Extract the (x, y) coordinate from the center of the cell holding the provided text.  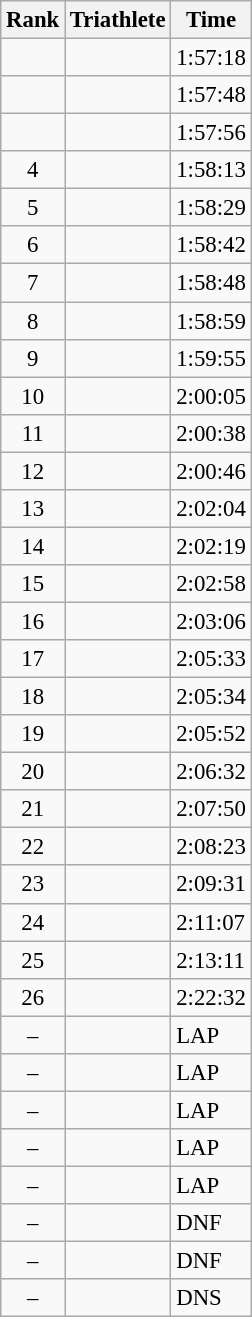
1:58:29 (211, 208)
18 (33, 697)
20 (33, 772)
2:05:34 (211, 697)
16 (33, 621)
11 (33, 433)
2:08:23 (211, 847)
1:58:13 (211, 170)
Rank (33, 20)
26 (33, 997)
8 (33, 321)
2:00:46 (211, 471)
2:02:58 (211, 584)
2:00:05 (211, 396)
15 (33, 584)
23 (33, 885)
2:05:52 (211, 734)
1:58:42 (211, 245)
2:00:38 (211, 433)
9 (33, 358)
5 (33, 208)
6 (33, 245)
2:22:32 (211, 997)
2:05:33 (211, 659)
22 (33, 847)
2:02:19 (211, 546)
1:58:59 (211, 321)
19 (33, 734)
Time (211, 20)
4 (33, 170)
10 (33, 396)
17 (33, 659)
Triathlete (118, 20)
1:58:48 (211, 283)
1:57:56 (211, 133)
7 (33, 283)
14 (33, 546)
2:11:07 (211, 922)
1:59:55 (211, 358)
1:57:48 (211, 95)
12 (33, 471)
2:02:04 (211, 509)
2:09:31 (211, 885)
2:07:50 (211, 809)
24 (33, 922)
25 (33, 960)
13 (33, 509)
2:03:06 (211, 621)
21 (33, 809)
DNS (211, 1298)
1:57:18 (211, 58)
2:13:11 (211, 960)
2:06:32 (211, 772)
